Pinpoint the cell where the given text exists, returning its [x, y] midpoint coordinate. 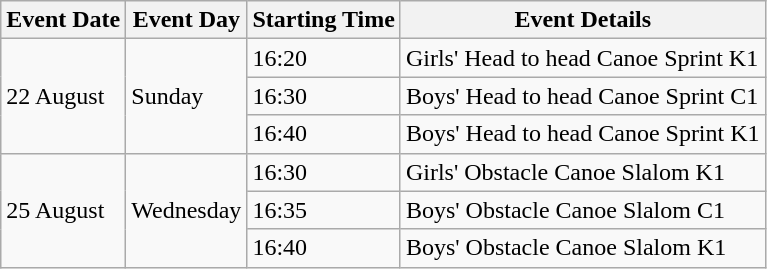
Boys' Head to head Canoe Sprint K1 [582, 134]
16:20 [324, 58]
16:35 [324, 210]
Girls' Head to head Canoe Sprint K1 [582, 58]
Boys' Obstacle Canoe Slalom K1 [582, 248]
Boys' Head to head Canoe Sprint C1 [582, 96]
Girls' Obstacle Canoe Slalom K1 [582, 172]
25 August [64, 210]
Event Details [582, 20]
Sunday [186, 96]
Starting Time [324, 20]
Wednesday [186, 210]
Boys' Obstacle Canoe Slalom C1 [582, 210]
Event Date [64, 20]
22 August [64, 96]
Event Day [186, 20]
